Extract the [X, Y] coordinate from the center of the cell holding the provided text.  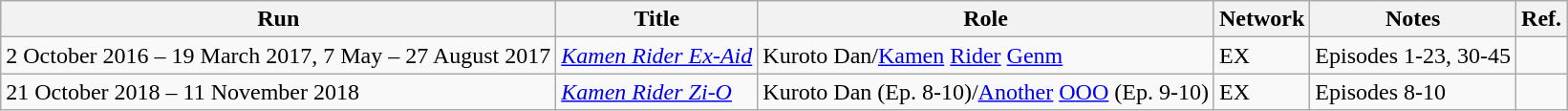
Run [279, 19]
Network [1261, 19]
2 October 2016 – 19 March 2017, 7 May – 27 August 2017 [279, 55]
Ref. [1542, 19]
Kamen Rider Zi-O [657, 92]
21 October 2018 – 11 November 2018 [279, 92]
Kuroto Dan (Ep. 8-10)/Another OOO (Ep. 9-10) [986, 92]
Episodes 8-10 [1413, 92]
Kamen Rider Ex-Aid [657, 55]
Title [657, 19]
Role [986, 19]
Episodes 1-23, 30-45 [1413, 55]
Kuroto Dan/Kamen Rider Genm [986, 55]
Notes [1413, 19]
